Find where the given text appears and provide that cell's center as [x, y] coordinate. 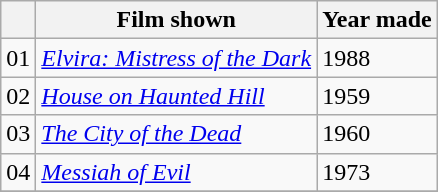
1973 [378, 172]
Film shown [176, 20]
Elvira: Mistress of the Dark [176, 58]
The City of the Dead [176, 134]
01 [18, 58]
1988 [378, 58]
04 [18, 172]
02 [18, 96]
Year made [378, 20]
03 [18, 134]
House on Haunted Hill [176, 96]
1959 [378, 96]
1960 [378, 134]
Messiah of Evil [176, 172]
